For the text-containing cell, return its midpoint in (x, y) coordinate format. 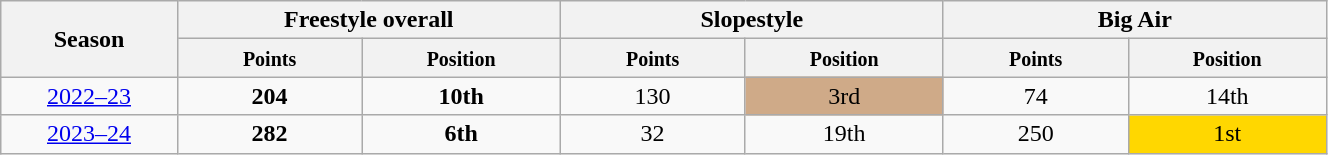
19th (844, 134)
Big Air (1134, 20)
14th (1227, 96)
74 (1036, 96)
204 (270, 96)
Season (89, 39)
1st (1227, 134)
3rd (844, 96)
250 (1036, 134)
32 (652, 134)
10th (461, 96)
2022–23 (89, 96)
6th (461, 134)
282 (270, 134)
Freestyle overall (368, 20)
2023–24 (89, 134)
Slopestyle (752, 20)
130 (652, 96)
